Provide the [x, y] coordinate of the cell's center where the given text is located.  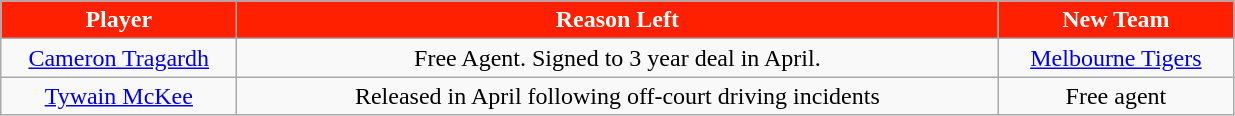
Melbourne Tigers [1116, 58]
Free Agent. Signed to 3 year deal in April. [618, 58]
Reason Left [618, 20]
Player [119, 20]
Released in April following off-court driving incidents [618, 96]
Tywain McKee [119, 96]
New Team [1116, 20]
Free agent [1116, 96]
Cameron Tragardh [119, 58]
